Provide the [X, Y] coordinate of the cell's center where the given text is located.  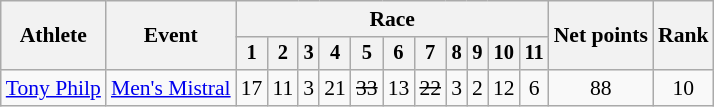
9 [478, 54]
Race [392, 19]
88 [601, 88]
5 [367, 54]
1 [252, 54]
Event [171, 36]
8 [456, 54]
33 [367, 88]
13 [399, 88]
17 [252, 88]
Athlete [54, 36]
22 [430, 88]
21 [335, 88]
Net points [601, 36]
12 [504, 88]
4 [335, 54]
Rank [684, 36]
Tony Philp [54, 88]
7 [430, 54]
Men's Mistral [171, 88]
